For the text-containing cell, return its midpoint in (x, y) coordinate format. 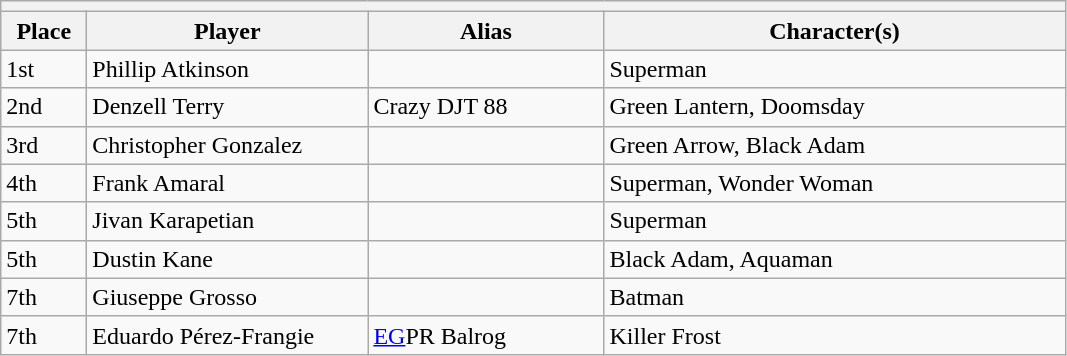
Denzell Terry (228, 107)
Batman (834, 297)
Alias (486, 31)
Place (44, 31)
Player (228, 31)
Dustin Kane (228, 259)
Green Lantern, Doomsday (834, 107)
Frank Amaral (228, 183)
Black Adam, Aquaman (834, 259)
Crazy DJT 88 (486, 107)
Giuseppe Grosso (228, 297)
Superman, Wonder Woman (834, 183)
2nd (44, 107)
Green Arrow, Black Adam (834, 145)
1st (44, 69)
3rd (44, 145)
Jivan Karapetian (228, 221)
4th (44, 183)
Phillip Atkinson (228, 69)
Character(s) (834, 31)
Killer Frost (834, 335)
Eduardo Pérez-Frangie (228, 335)
EGPR Balrog (486, 335)
Christopher Gonzalez (228, 145)
